For the text-containing cell, return its midpoint in (X, Y) coordinate format. 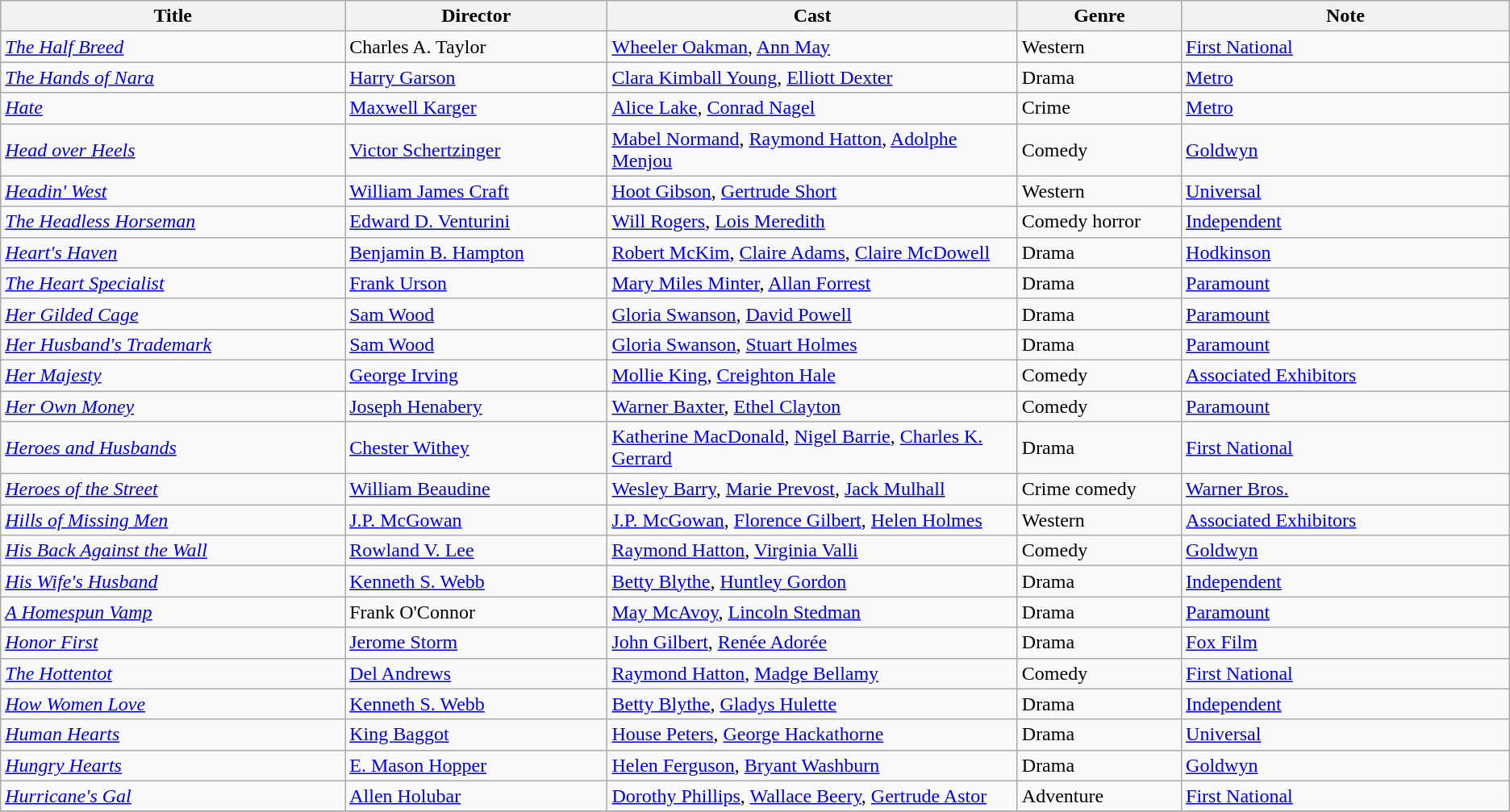
Raymond Hatton, Virginia Valli (812, 551)
Hate (173, 108)
How Women Love (173, 704)
Mary Miles Minter, Allan Forrest (812, 283)
Cast (812, 16)
Her Majesty (173, 375)
Gloria Swanson, David Powell (812, 314)
Title (173, 16)
Betty Blythe, Huntley Gordon (812, 581)
Human Hearts (173, 735)
Hodkinson (1345, 252)
Hills of Missing Men (173, 520)
Director (476, 16)
The Hottentot (173, 673)
J.P. McGowan (476, 520)
Mabel Normand, Raymond Hatton, Adolphe Menjou (812, 150)
Headin' West (173, 191)
King Baggot (476, 735)
The Hands of Nara (173, 77)
George Irving (476, 375)
Her Husband's Trademark (173, 344)
Her Own Money (173, 406)
Head over Heels (173, 150)
Allen Holubar (476, 796)
Benjamin B. Hampton (476, 252)
May McAvoy, Lincoln Stedman (812, 612)
A Homespun Vamp (173, 612)
Heroes of the Street (173, 489)
House Peters, George Hackathorne (812, 735)
Gloria Swanson, Stuart Holmes (812, 344)
Maxwell Karger (476, 108)
Crime (1099, 108)
Wheeler Oakman, Ann May (812, 47)
Charles A. Taylor (476, 47)
John Gilbert, Renée Adorée (812, 643)
Del Andrews (476, 673)
Note (1345, 16)
Raymond Hatton, Madge Bellamy (812, 673)
Warner Baxter, Ethel Clayton (812, 406)
Clara Kimball Young, Elliott Dexter (812, 77)
Edward D. Venturini (476, 222)
Joseph Henabery (476, 406)
Alice Lake, Conrad Nagel (812, 108)
E. Mason Hopper (476, 765)
Katherine MacDonald, Nigel Barrie, Charles K. Gerrard (812, 448)
Hungry Hearts (173, 765)
Frank O'Connor (476, 612)
Will Rogers, Lois Meredith (812, 222)
Warner Bros. (1345, 489)
Comedy horror (1099, 222)
Hurricane's Gal (173, 796)
Fox Film (1345, 643)
Adventure (1099, 796)
J.P. McGowan, Florence Gilbert, Helen Holmes (812, 520)
Her Gilded Cage (173, 314)
Jerome Storm (476, 643)
Frank Urson (476, 283)
William James Craft (476, 191)
The Half Breed (173, 47)
Heart's Haven (173, 252)
His Back Against the Wall (173, 551)
Hoot Gibson, Gertrude Short (812, 191)
Genre (1099, 16)
Honor First (173, 643)
Dorothy Phillips, Wallace Beery, Gertrude Astor (812, 796)
Crime comedy (1099, 489)
Mollie King, Creighton Hale (812, 375)
William Beaudine (476, 489)
Rowland V. Lee (476, 551)
The Heart Specialist (173, 283)
Robert McKim, Claire Adams, Claire McDowell (812, 252)
Heroes and Husbands (173, 448)
Betty Blythe, Gladys Hulette (812, 704)
Chester Withey (476, 448)
Harry Garson (476, 77)
Wesley Barry, Marie Prevost, Jack Mulhall (812, 489)
Helen Ferguson, Bryant Washburn (812, 765)
His Wife's Husband (173, 581)
The Headless Horseman (173, 222)
Victor Schertzinger (476, 150)
